Return the [X, Y] coordinate for the center point of the cell that contains the specified text.  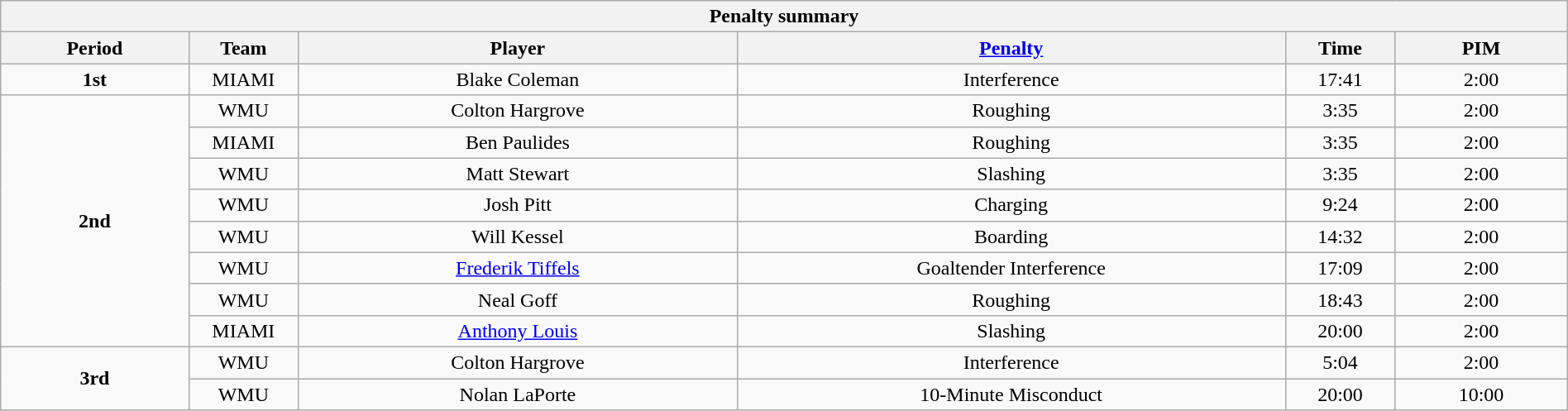
1st [94, 79]
9:24 [1340, 205]
Time [1340, 48]
Ben Paulides [518, 142]
5:04 [1340, 362]
Player [518, 48]
18:43 [1340, 299]
2nd [94, 221]
Will Kessel [518, 237]
Nolan LaPorte [518, 394]
Anthony Louis [518, 331]
14:32 [1340, 237]
3rd [94, 378]
17:41 [1340, 79]
Goaltender Interference [1011, 268]
Josh Pitt [518, 205]
Neal Goff [518, 299]
Penalty summary [784, 17]
17:09 [1340, 268]
Period [94, 48]
Boarding [1011, 237]
Team [243, 48]
10-Minute Misconduct [1011, 394]
PIM [1481, 48]
Charging [1011, 205]
Frederik Tiffels [518, 268]
Penalty [1011, 48]
10:00 [1481, 394]
Matt Stewart [518, 174]
Blake Coleman [518, 79]
